Return (x, y) of the center of cell containing provided text 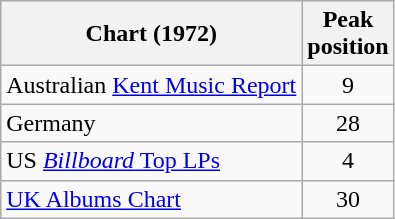
4 (348, 161)
Chart (1972) (152, 34)
30 (348, 199)
28 (348, 123)
US Billboard Top LPs (152, 161)
9 (348, 85)
Australian Kent Music Report (152, 85)
UK Albums Chart (152, 199)
Germany (152, 123)
Peakposition (348, 34)
